Search for the cell housing the specified text and yield its (x, y) center coordinate. 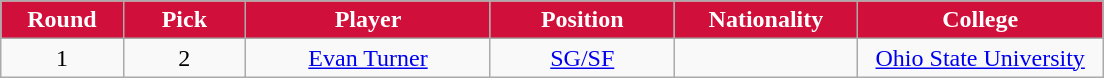
SG/SF (582, 58)
College (980, 20)
Nationality (766, 20)
Pick (184, 20)
Evan Turner (368, 58)
2 (184, 58)
Round (62, 20)
Ohio State University (980, 58)
Player (368, 20)
1 (62, 58)
Position (582, 20)
